Determine the (x, y) coordinate at the center of the cell enclosing the given text.  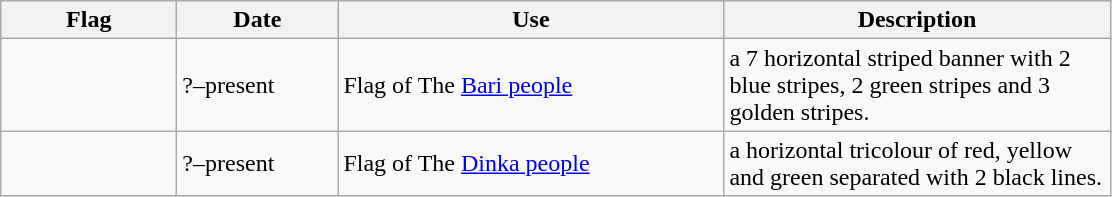
Flag of The Bari people (531, 85)
a horizontal tricolour of red, yellow and green separated with 2 black lines. (917, 164)
Flag (89, 20)
Description (917, 20)
Use (531, 20)
Date (258, 20)
a 7 horizontal striped banner with 2 blue stripes, 2 green stripes and 3 golden stripes. (917, 85)
Flag of The Dinka people (531, 164)
